For the text-containing cell, return its midpoint in [X, Y] coordinate format. 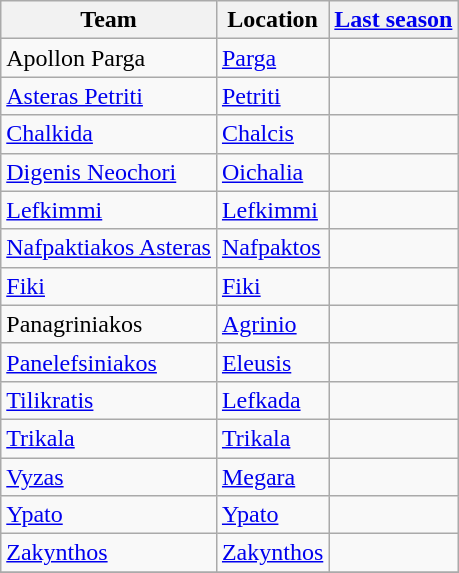
Tilikratis [109, 400]
Asteras Petriti [109, 96]
Lefkada [272, 400]
Vyzas [109, 477]
Panagriniakos [109, 324]
Petriti [272, 96]
Parga [272, 58]
Digenis Neochori [109, 172]
Location [272, 20]
Nafpaktos [272, 248]
Oichalia [272, 172]
Panelefsiniakos [109, 362]
Agrinio [272, 324]
Last season [394, 20]
Chalkida [109, 134]
Apollon Parga [109, 58]
Chalcis [272, 134]
Team [109, 20]
Nafpaktiakos Asteras [109, 248]
Megara [272, 477]
Eleusis [272, 362]
